Identify which cell holds the provided text, then report its (X, Y) central coordinate. 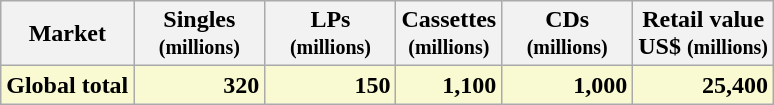
1,100 (449, 85)
320 (200, 85)
Global total (68, 85)
1,000 (568, 85)
25,400 (704, 85)
Singles (millions) (200, 34)
Retail valueUS$ (millions) (704, 34)
CDs (millions) (568, 34)
Market (68, 34)
150 (330, 85)
LPs (millions) (330, 34)
Cassettes(millions) (449, 34)
